Provide the (X, Y) coordinate of the cell's center where the given text is located.  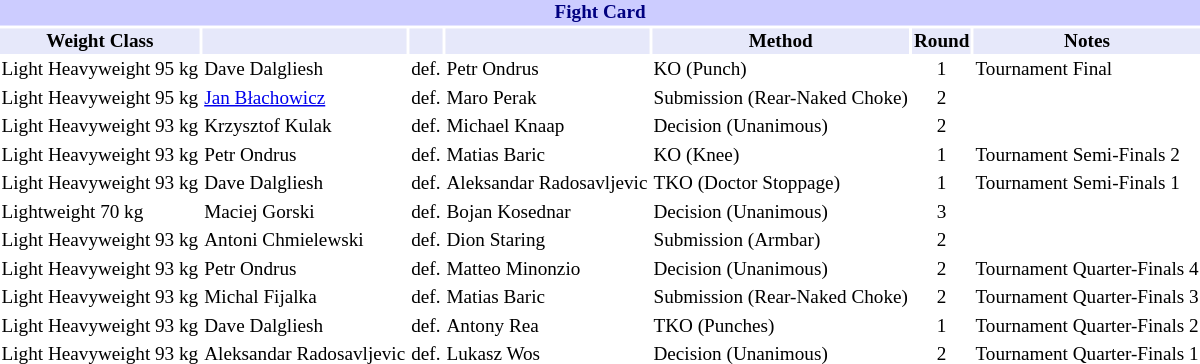
KO (Knee) (780, 155)
TKO (Doctor Stoppage) (780, 184)
Tournament Semi-Finals 2 (1087, 155)
KO (Punch) (780, 70)
Jan Błachowicz (305, 99)
Fight Card (600, 13)
Michael Knaap (547, 127)
Krzysztof Kulak (305, 127)
Notes (1087, 41)
Round (941, 41)
Maciej Gorski (305, 213)
Method (780, 41)
Submission (Armbar) (780, 241)
Weight Class (100, 41)
Dion Staring (547, 241)
Lightweight 70 kg (100, 213)
Tournament Quarter-Finals 2 (1087, 327)
Aleksandar Radosavljevic (547, 184)
Antony Rea (547, 327)
3 (941, 213)
Maro Perak (547, 99)
Tournament Quarter-Finals 3 (1087, 298)
Antoni Chmielewski (305, 241)
Bojan Kosednar (547, 213)
Tournament Final (1087, 70)
Tournament Semi-Finals 1 (1087, 184)
Michal Fijalka (305, 298)
Matteo Minonzio (547, 269)
Tournament Quarter-Finals 4 (1087, 269)
TKO (Punches) (780, 327)
